Determine the [X, Y] coordinate at the center of the cell enclosing the given text.  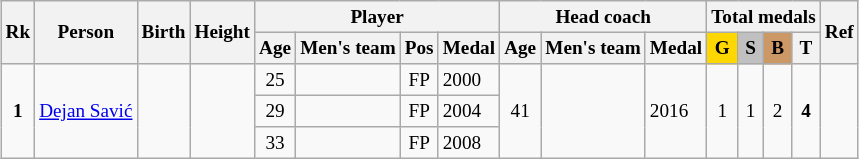
2008 [468, 143]
2000 [468, 80]
Total medals [764, 17]
Rk [18, 32]
33 [276, 143]
25 [276, 80]
Head coach [604, 17]
S [751, 48]
29 [276, 111]
Dejan Savić [86, 112]
T [806, 48]
2004 [468, 111]
B [777, 48]
Ref [839, 32]
41 [520, 112]
Birth [164, 32]
Pos [419, 48]
2 [777, 112]
Height [222, 32]
2016 [676, 112]
Person [86, 32]
G [722, 48]
Player [378, 17]
4 [806, 112]
